Provide the (X, Y) coordinate of the cell's center where the given text is located.  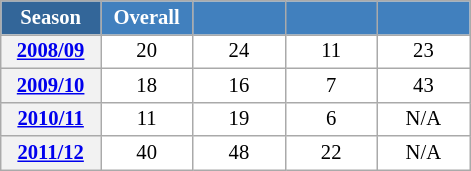
23 (423, 51)
19 (239, 119)
7 (331, 85)
6 (331, 119)
48 (239, 153)
Season (51, 17)
2011/12 (51, 153)
24 (239, 51)
40 (146, 153)
2009/10 (51, 85)
20 (146, 51)
2010/11 (51, 119)
43 (423, 85)
18 (146, 85)
22 (331, 153)
Overall (146, 17)
2008/09 (51, 51)
16 (239, 85)
